From the cell containing the given text, extract its center point as (X, Y) coordinate. 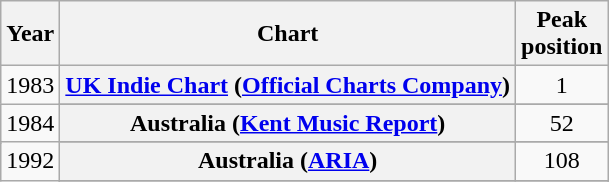
52 (562, 123)
1983 (30, 85)
108 (562, 161)
1984 (30, 123)
Year (30, 34)
Australia (ARIA) (288, 161)
Chart (288, 34)
1 (562, 85)
1992 (30, 161)
Australia (Kent Music Report) (288, 123)
UK Indie Chart (Official Charts Company) (288, 85)
Peakposition (562, 34)
